From the cell containing the given text, extract its center point as [x, y] coordinate. 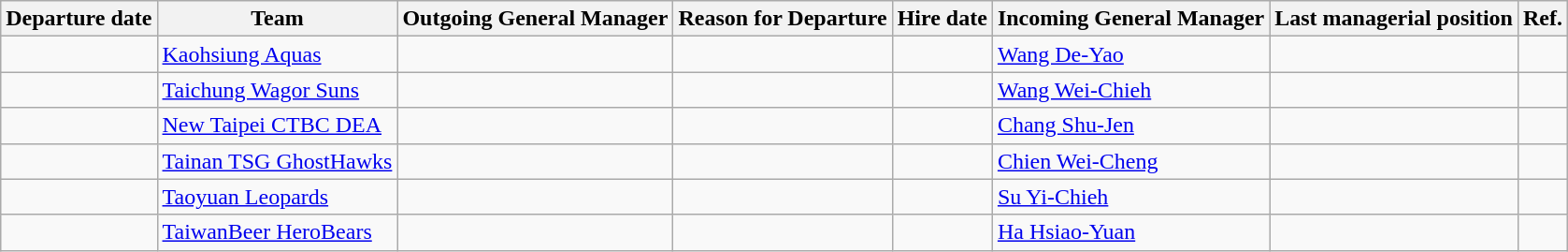
Tainan TSG GhostHawks [277, 161]
Incoming General Manager [1130, 19]
Taoyuan Leopards [277, 197]
Last managerial position [1394, 19]
New Taipei CTBC DEA [277, 126]
Hire date [942, 19]
Taichung Wagor Suns [277, 90]
Chang Shu-Jen [1130, 126]
Kaohsiung Aquas [277, 54]
Departure date [79, 19]
Wang De-Yao [1130, 54]
Ref. [1543, 19]
Su Yi-Chieh [1130, 197]
TaiwanBeer HeroBears [277, 232]
Chien Wei-Cheng [1130, 161]
Reason for Departure [783, 19]
Team [277, 19]
Outgoing General Manager [535, 19]
Wang Wei-Chieh [1130, 90]
Ha Hsiao-Yuan [1130, 232]
